Return [X, Y] of the center of cell containing provided text 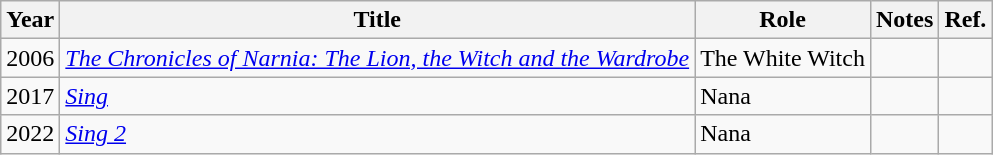
2006 [30, 58]
Title [378, 20]
2017 [30, 96]
Ref. [966, 20]
The White Witch [783, 58]
2022 [30, 134]
Sing [378, 96]
Sing 2 [378, 134]
Role [783, 20]
Notes [904, 20]
Year [30, 20]
The Chronicles of Narnia: The Lion, the Witch and the Wardrobe [378, 58]
